Find where the given text appears and provide that cell's center as (x, y) coordinate. 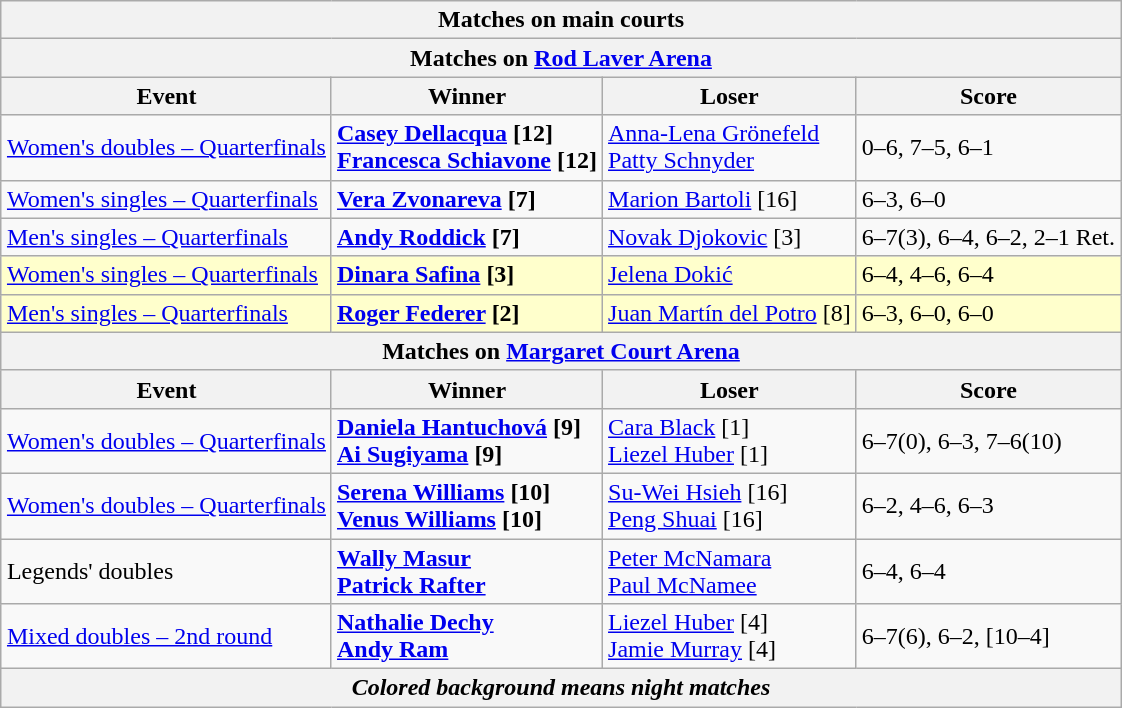
6–3, 6–0 (988, 199)
6–7(0), 6–3, 7–6(10) (988, 440)
Colored background means night matches (560, 688)
Dinara Safina [3] (466, 275)
Juan Martín del Potro [8] (730, 313)
Peter McNamara Paul McNamee (730, 570)
Jelena Dokić (730, 275)
Casey Dellacqua [12] Francesca Schiavone [12] (466, 148)
Legends' doubles (166, 570)
6–4, 6–4 (988, 570)
6–7(6), 6–2, [10–4] (988, 636)
6–7(3), 6–4, 6–2, 2–1 Ret. (988, 237)
6–3, 6–0, 6–0 (988, 313)
Liezel Huber [4] Jamie Murray [4] (730, 636)
0–6, 7–5, 6–1 (988, 148)
Matches on Margaret Court Arena (560, 351)
Serena Williams [10] Venus Williams [10] (466, 506)
6–4, 4–6, 6–4 (988, 275)
Daniela Hantuchová [9] Ai Sugiyama [9] (466, 440)
Anna-Lena Grönefeld Patty Schnyder (730, 148)
Cara Black [1] Liezel Huber [1] (730, 440)
Wally Masur Patrick Rafter (466, 570)
Nathalie Dechy Andy Ram (466, 636)
Vera Zvonareva [7] (466, 199)
Novak Djokovic [3] (730, 237)
Andy Roddick [7] (466, 237)
Su-Wei Hsieh [16] Peng Shuai [16] (730, 506)
Roger Federer [2] (466, 313)
Marion Bartoli [16] (730, 199)
6–2, 4–6, 6–3 (988, 506)
Matches on main courts (560, 20)
Mixed doubles – 2nd round (166, 636)
Matches on Rod Laver Arena (560, 58)
